Return the [X, Y] coordinate for the center point of the cell that contains the specified text.  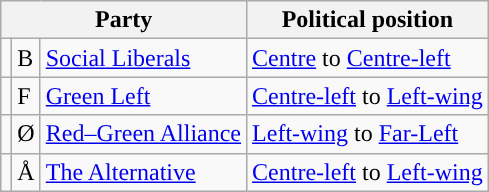
Party [124, 20]
Å [26, 172]
Green Left [143, 96]
Left-wing to Far-Left [368, 134]
The Alternative [143, 172]
B [26, 58]
Social Liberals [143, 58]
F [26, 96]
Ø [26, 134]
Political position [368, 20]
Red–Green Alliance [143, 134]
Centre to Centre-left [368, 58]
